Return the [X, Y] coordinate for the center point of the cell that contains the specified text.  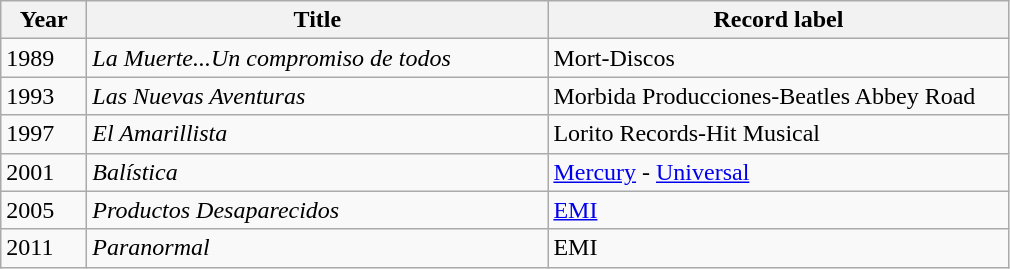
Lorito Records-Hit Musical [778, 134]
Morbida Producciones-Beatles Abbey Road [778, 96]
Title [318, 20]
2011 [44, 248]
2001 [44, 172]
Balística [318, 172]
1989 [44, 58]
1993 [44, 96]
La Muerte...Un compromiso de todos [318, 58]
1997 [44, 134]
Las Nuevas Aventuras [318, 96]
Mercury - Universal [778, 172]
Mort-Discos [778, 58]
Record label [778, 20]
Productos Desaparecidos [318, 210]
El Amarillista [318, 134]
Year [44, 20]
Paranormal [318, 248]
2005 [44, 210]
